Capture the cell that displays the provided text and extract its (x, y) central coordinate. 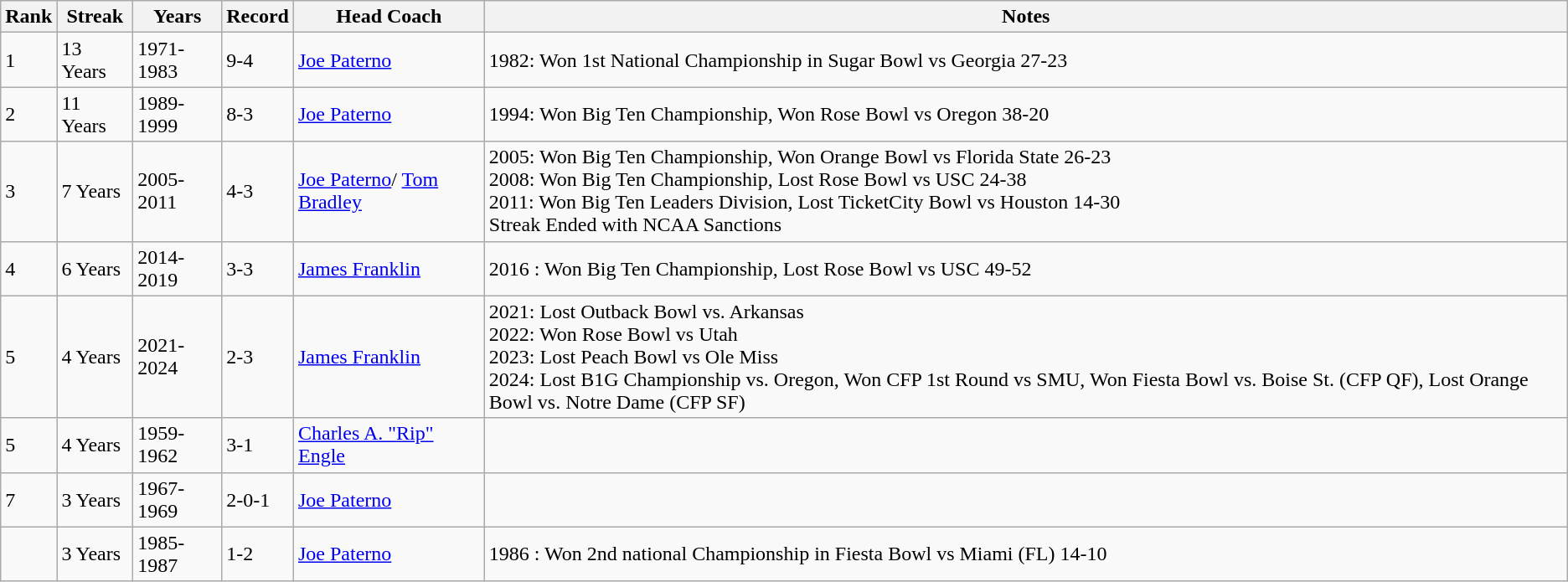
1989-1999 (178, 114)
3-1 (258, 446)
Years (178, 17)
1994: Won Big Ten Championship, Won Rose Bowl vs Oregon 38-20 (1025, 114)
Charles A. "Rip" Engle (389, 446)
4-3 (258, 191)
1986 : Won 2nd national Championship in Fiesta Bowl vs Miami (FL) 14-10 (1025, 554)
2 (28, 114)
7 Years (95, 191)
6 Years (95, 268)
1967-1969 (178, 499)
Rank (28, 17)
2-3 (258, 357)
3 (28, 191)
13 Years (95, 60)
2005-2011 (178, 191)
7 (28, 499)
1982: Won 1st National Championship in Sugar Bowl vs Georgia 27-23 (1025, 60)
1 (28, 60)
1971-1983 (178, 60)
1-2 (258, 554)
Streak (95, 17)
11 Years (95, 114)
4 (28, 268)
3-3 (258, 268)
2021-2024 (178, 357)
1985-1987 (178, 554)
Notes (1025, 17)
2014-2019 (178, 268)
2-0-1 (258, 499)
1959-1962 (178, 446)
8-3 (258, 114)
2016 : Won Big Ten Championship, Lost Rose Bowl vs USC 49-52 (1025, 268)
9-4 (258, 60)
Record (258, 17)
Joe Paterno/ Tom Bradley (389, 191)
Head Coach (389, 17)
